Detect which cell encompasses the target text, then output its (X, Y) center coordinate. 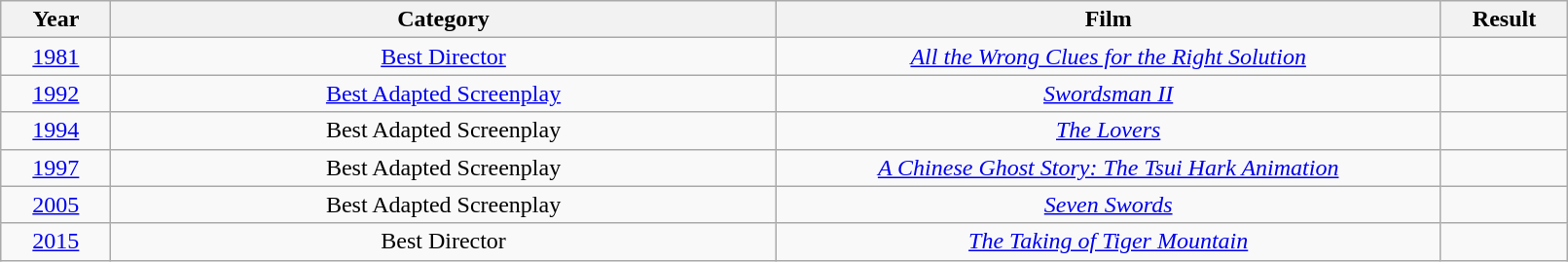
1997 (56, 168)
Result (1505, 19)
The Taking of Tiger Mountain (1108, 242)
Swordsman II (1108, 94)
Seven Swords (1108, 205)
The Lovers (1108, 131)
1994 (56, 131)
Category (444, 19)
2015 (56, 242)
1981 (56, 56)
All the Wrong Clues for the Right Solution (1108, 56)
A Chinese Ghost Story: The Tsui Hark Animation (1108, 168)
1992 (56, 94)
Film (1108, 19)
Year (56, 19)
2005 (56, 205)
